Search for the cell housing the specified text and yield its [x, y] center coordinate. 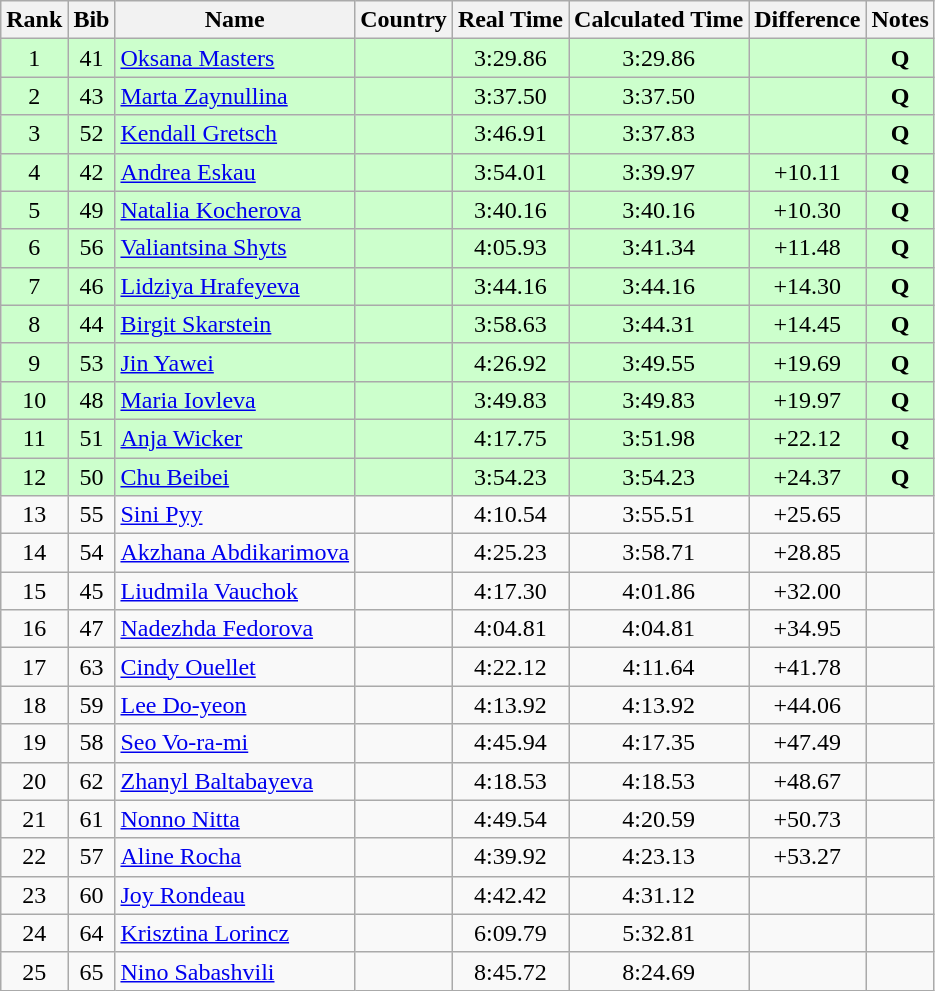
+53.27 [808, 857]
4:26.92 [510, 362]
Name [235, 20]
57 [92, 857]
5:32.81 [659, 933]
65 [92, 971]
4 [34, 172]
52 [92, 134]
+48.67 [808, 781]
+22.12 [808, 438]
4:17.30 [510, 591]
24 [34, 933]
64 [92, 933]
50 [92, 477]
59 [92, 705]
3:46.91 [510, 134]
+32.00 [808, 591]
51 [92, 438]
Chu Beibei [235, 477]
15 [34, 591]
Andrea Eskau [235, 172]
Liudmila Vauchok [235, 591]
4:45.94 [510, 743]
61 [92, 819]
+34.95 [808, 629]
Nadezhda Fedorova [235, 629]
+10.11 [808, 172]
4:42.42 [510, 895]
Krisztina Lorincz [235, 933]
42 [92, 172]
63 [92, 667]
+25.65 [808, 515]
1 [34, 58]
Anja Wicker [235, 438]
Rank [34, 20]
8:45.72 [510, 971]
7 [34, 286]
4:17.75 [510, 438]
Marta Zaynullina [235, 96]
12 [34, 477]
43 [92, 96]
4:05.93 [510, 248]
14 [34, 553]
Akzhana Abdikarimova [235, 553]
Lidziya Hrafeyeva [235, 286]
4:49.54 [510, 819]
6 [34, 248]
Bib [92, 20]
62 [92, 781]
Jin Yawei [235, 362]
58 [92, 743]
+28.85 [808, 553]
4:39.92 [510, 857]
3:39.97 [659, 172]
+10.30 [808, 210]
Real Time [510, 20]
55 [92, 515]
4:23.13 [659, 857]
3:49.55 [659, 362]
3:41.34 [659, 248]
Zhanyl Baltabayeva [235, 781]
+47.49 [808, 743]
8:24.69 [659, 971]
21 [34, 819]
3:58.63 [510, 324]
45 [92, 591]
9 [34, 362]
46 [92, 286]
Oksana Masters [235, 58]
5 [34, 210]
56 [92, 248]
22 [34, 857]
4:22.12 [510, 667]
3:37.83 [659, 134]
8 [34, 324]
18 [34, 705]
53 [92, 362]
Kendall Gretsch [235, 134]
4:11.64 [659, 667]
2 [34, 96]
3:51.98 [659, 438]
17 [34, 667]
4:25.23 [510, 553]
Calculated Time [659, 20]
10 [34, 400]
+19.69 [808, 362]
Country [404, 20]
+41.78 [808, 667]
Joy Rondeau [235, 895]
Nino Sabashvili [235, 971]
4:17.35 [659, 743]
Natalia Kocherova [235, 210]
3:58.71 [659, 553]
+44.06 [808, 705]
Seo Vo-ra-mi [235, 743]
19 [34, 743]
13 [34, 515]
44 [92, 324]
Difference [808, 20]
20 [34, 781]
+11.48 [808, 248]
+50.73 [808, 819]
Maria Iovleva [235, 400]
Sini Pyy [235, 515]
41 [92, 58]
3:54.01 [510, 172]
49 [92, 210]
+24.37 [808, 477]
3:55.51 [659, 515]
54 [92, 553]
25 [34, 971]
60 [92, 895]
+14.30 [808, 286]
11 [34, 438]
+14.45 [808, 324]
6:09.79 [510, 933]
4:01.86 [659, 591]
Notes [900, 20]
Birgit Skarstein [235, 324]
Nonno Nitta [235, 819]
3 [34, 134]
4:10.54 [510, 515]
Lee Do-yeon [235, 705]
16 [34, 629]
Aline Rocha [235, 857]
Cindy Ouellet [235, 667]
3:44.31 [659, 324]
+19.97 [808, 400]
4:20.59 [659, 819]
48 [92, 400]
23 [34, 895]
4:31.12 [659, 895]
47 [92, 629]
Valiantsina Shyts [235, 248]
